Find where the given text appears and provide that cell's center as [X, Y] coordinate. 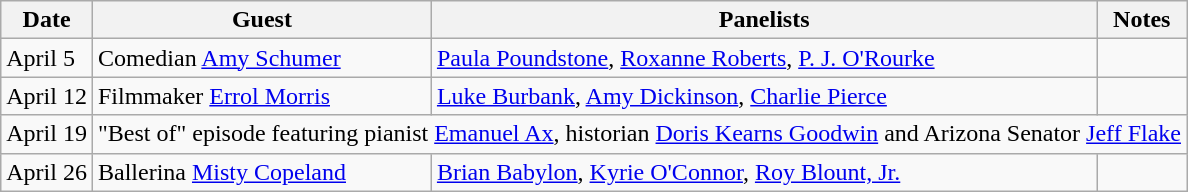
Brian Babylon, Kyrie O'Connor, Roy Blount, Jr. [764, 172]
"Best of" episode featuring pianist Emanuel Ax, historian Doris Kearns Goodwin and Arizona Senator Jeff Flake [639, 134]
Luke Burbank, Amy Dickinson, Charlie Pierce [764, 96]
Notes [1142, 20]
Panelists [764, 20]
Guest [262, 20]
Date [47, 20]
Comedian Amy Schumer [262, 58]
April 12 [47, 96]
Paula Poundstone, Roxanne Roberts, P. J. O'Rourke [764, 58]
April 5 [47, 58]
Filmmaker Errol Morris [262, 96]
April 26 [47, 172]
Ballerina Misty Copeland [262, 172]
April 19 [47, 134]
